Provide the [X, Y] coordinate of the cell's center where the given text is located.  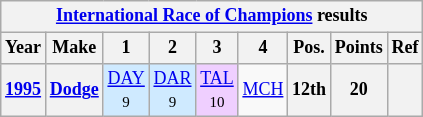
2 [172, 48]
1995 [24, 90]
Pos. [310, 48]
12th [310, 90]
3 [217, 48]
4 [263, 48]
DAR9 [172, 90]
Ref [405, 48]
1 [126, 48]
Year [24, 48]
International Race of Champions results [212, 16]
20 [358, 90]
DAY9 [126, 90]
TAL10 [217, 90]
Make [74, 48]
Points [358, 48]
Dodge [74, 90]
MCH [263, 90]
